Extract the [X, Y] coordinate from the center of the cell holding the provided text.  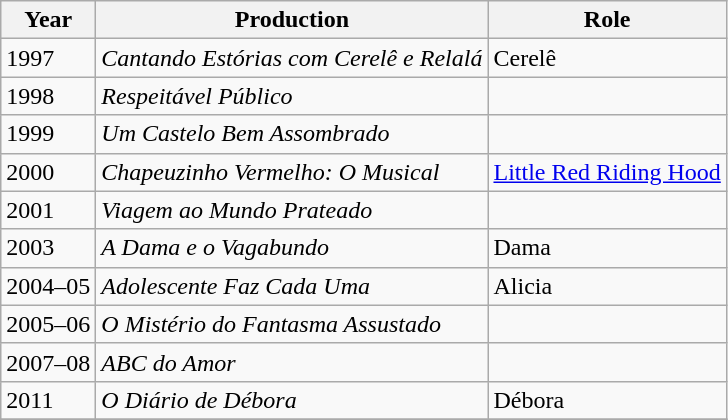
Adolescente Faz Cada Uma [292, 286]
O Mistério do Fantasma Assustado [292, 324]
Viagem ao Mundo Prateado [292, 210]
2003 [48, 248]
Alicia [607, 286]
Respeitável Público [292, 96]
ABC do Amor [292, 362]
O Diário de Débora [292, 400]
Chapeuzinho Vermelho: O Musical [292, 172]
2004–05 [48, 286]
Production [292, 20]
2005–06 [48, 324]
Year [48, 20]
1998 [48, 96]
Little Red Riding Hood [607, 172]
Role [607, 20]
1997 [48, 58]
Cantando Estórias com Cerelê e Relalá [292, 58]
2011 [48, 400]
2001 [48, 210]
Débora [607, 400]
A Dama e o Vagabundo [292, 248]
1999 [48, 134]
2007–08 [48, 362]
Cerelê [607, 58]
2000 [48, 172]
Um Castelo Bem Assombrado [292, 134]
Dama [607, 248]
